Determine the (X, Y) coordinate at the center of the cell enclosing the given text.  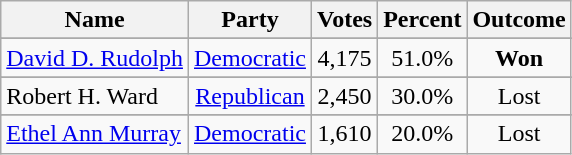
30.0% (422, 96)
Robert H. Ward (95, 96)
Won (519, 58)
51.0% (422, 58)
Party (250, 20)
Republican (250, 96)
Ethel Ann Murray (95, 134)
20.0% (422, 134)
4,175 (344, 58)
Percent (422, 20)
David D. Rudolph (95, 58)
2,450 (344, 96)
Votes (344, 20)
1,610 (344, 134)
Name (95, 20)
Outcome (519, 20)
